From the cell containing the given text, extract its center point as [X, Y] coordinate. 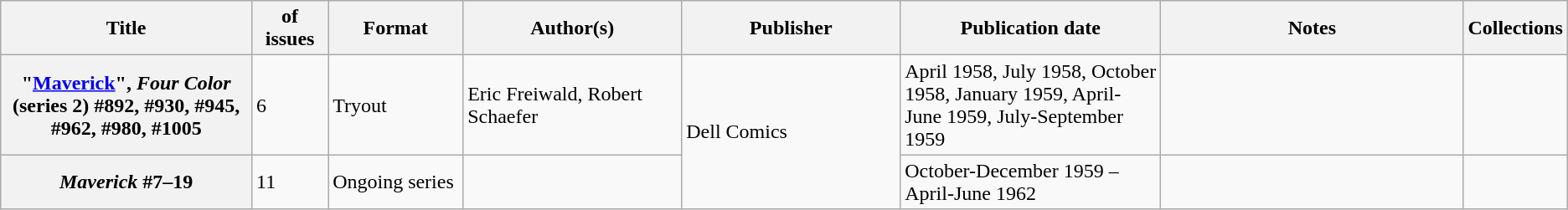
Format [395, 28]
6 [290, 105]
Maverick #7–19 [126, 182]
Publication date [1030, 28]
"Maverick", Four Color (series 2) #892, #930, #945, #962, #980, #1005 [126, 105]
Ongoing series [395, 182]
October-December 1959 – April-June 1962 [1030, 182]
Publisher [791, 28]
Title [126, 28]
Eric Freiwald, Robert Schaefer [573, 105]
Tryout [395, 105]
April 1958, July 1958, October 1958, January 1959, April-June 1959, July-September 1959 [1030, 105]
Author(s) [573, 28]
Notes [1312, 28]
Collections [1515, 28]
of issues [290, 28]
11 [290, 182]
Dell Comics [791, 132]
